Identify which cell holds the provided text, then report its (x, y) central coordinate. 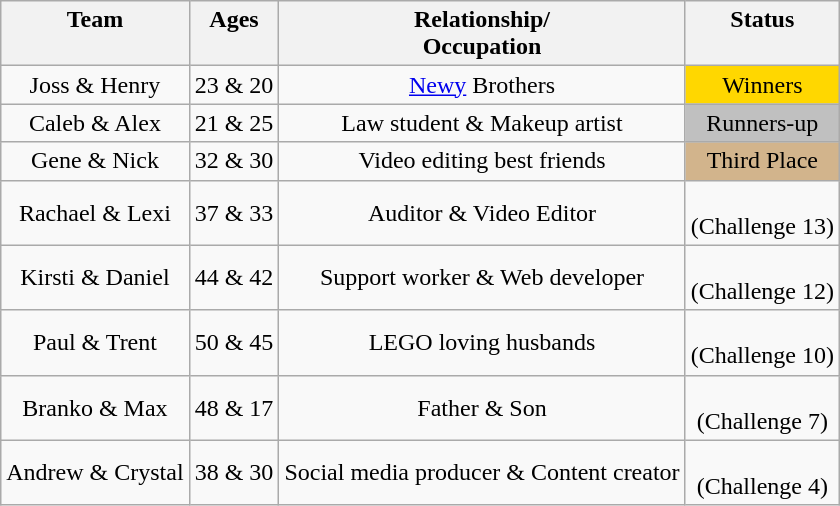
Kirsti & Daniel (95, 278)
(Challenge 4) (762, 472)
Winners (762, 85)
Team (95, 34)
Video editing best friends (482, 161)
Law student & Makeup artist (482, 123)
Paul & Trent (95, 342)
21 & 25 (234, 123)
Social media producer & Content creator (482, 472)
(Challenge 7) (762, 408)
50 & 45 (234, 342)
Auditor & Video Editor (482, 212)
Father & Son (482, 408)
Branko & Max (95, 408)
Ages (234, 34)
Rachael & Lexi (95, 212)
(Challenge 12) (762, 278)
32 & 30 (234, 161)
Runners-up (762, 123)
Newy Brothers (482, 85)
(Challenge 13) (762, 212)
Status (762, 34)
Gene & Nick (95, 161)
Third Place (762, 161)
44 & 42 (234, 278)
Caleb & Alex (95, 123)
Andrew & Crystal (95, 472)
37 & 33 (234, 212)
Joss & Henry (95, 85)
48 & 17 (234, 408)
23 & 20 (234, 85)
(Challenge 10) (762, 342)
Relationship/Occupation (482, 34)
Support worker & Web developer (482, 278)
LEGO loving husbands (482, 342)
38 & 30 (234, 472)
